Provide the (x, y) coordinate of the cell's center where the given text is located.  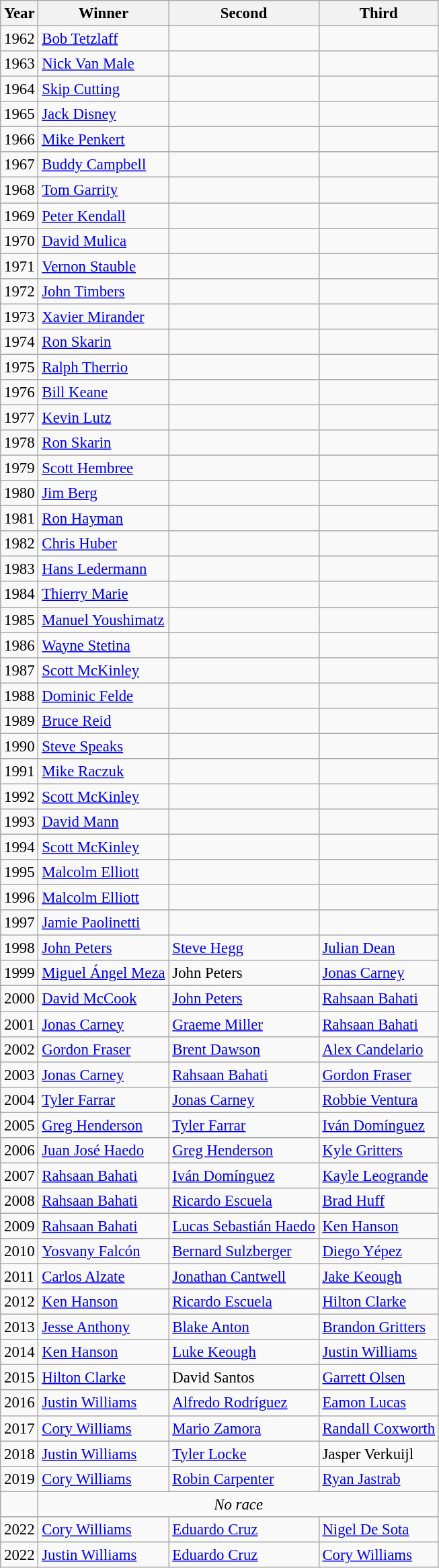
Vernon Stauble (104, 266)
Winner (104, 13)
1996 (19, 898)
1965 (19, 114)
2018 (19, 1454)
1978 (19, 443)
1970 (19, 241)
Wayne Stetina (104, 645)
Jamie Paolinetti (104, 923)
Miguel Ángel Meza (104, 974)
2005 (19, 1125)
Bob Tetzlaff (104, 39)
1963 (19, 64)
Chris Huber (104, 544)
1987 (19, 670)
Mike Raczuk (104, 772)
Bernard Sulzberger (243, 1251)
No race (239, 1504)
Manuel Youshimatz (104, 620)
Jake Keough (378, 1277)
Steve Hegg (243, 948)
1980 (19, 493)
1967 (19, 165)
Second (243, 13)
Blake Anton (243, 1327)
1973 (19, 317)
Xavier Mirander (104, 317)
Nick Van Male (104, 64)
1983 (19, 569)
1976 (19, 393)
1979 (19, 468)
2013 (19, 1327)
2012 (19, 1302)
Lucas Sebastián Haedo (243, 1226)
Jack Disney (104, 114)
1994 (19, 848)
Alex Candelario (378, 1049)
Year (19, 13)
Peter Kendall (104, 216)
Luke Keough (243, 1352)
Dominic Felde (104, 696)
2015 (19, 1378)
Eamon Lucas (378, 1403)
Brent Dawson (243, 1049)
2001 (19, 1024)
Alfredo Rodríguez (243, 1403)
1969 (19, 216)
1974 (19, 342)
John Timbers (104, 291)
Tyler Locke (243, 1454)
1964 (19, 89)
Brad Huff (378, 1201)
Third (378, 13)
1988 (19, 696)
1981 (19, 519)
2014 (19, 1352)
Robin Carpenter (243, 1479)
2011 (19, 1277)
David McCook (104, 999)
Kevin Lutz (104, 417)
1985 (19, 620)
2006 (19, 1151)
1990 (19, 746)
2003 (19, 1075)
Yosvany Falcón (104, 1251)
1997 (19, 923)
1991 (19, 772)
Tom Garrity (104, 190)
2004 (19, 1100)
Kayle Leogrande (378, 1175)
1992 (19, 796)
Carlos Alzate (104, 1277)
Ralph Therrio (104, 367)
Randall Coxworth (378, 1428)
Mario Zamora (243, 1428)
1968 (19, 190)
2010 (19, 1251)
Thierry Marie (104, 595)
1984 (19, 595)
1998 (19, 948)
1989 (19, 721)
Buddy Campbell (104, 165)
Nigel De Sota (378, 1530)
2008 (19, 1201)
Juan José Haedo (104, 1151)
1999 (19, 974)
Bruce Reid (104, 721)
1972 (19, 291)
David Mulica (104, 241)
2016 (19, 1403)
David Santos (243, 1378)
Brandon Gritters (378, 1327)
Jim Berg (104, 493)
Skip Cutting (104, 89)
Jesse Anthony (104, 1327)
Julian Dean (378, 948)
2000 (19, 999)
Mike Penkert (104, 140)
1977 (19, 417)
2017 (19, 1428)
Steve Speaks (104, 746)
Jonathan Cantwell (243, 1277)
1966 (19, 140)
2002 (19, 1049)
1975 (19, 367)
1995 (19, 872)
Jasper Verkuijl (378, 1454)
2007 (19, 1175)
Hans Ledermann (104, 569)
2009 (19, 1226)
Robbie Ventura (378, 1100)
1986 (19, 645)
1982 (19, 544)
Garrett Olsen (378, 1378)
Bill Keane (104, 393)
Scott Hembree (104, 468)
2019 (19, 1479)
David Mann (104, 822)
Ron Hayman (104, 519)
Ryan Jastrab (378, 1479)
Kyle Gritters (378, 1151)
Graeme Miller (243, 1024)
Diego Yépez (378, 1251)
1971 (19, 266)
1962 (19, 39)
1993 (19, 822)
